Provide the [X, Y] coordinate of the cell's center where the given text is located.  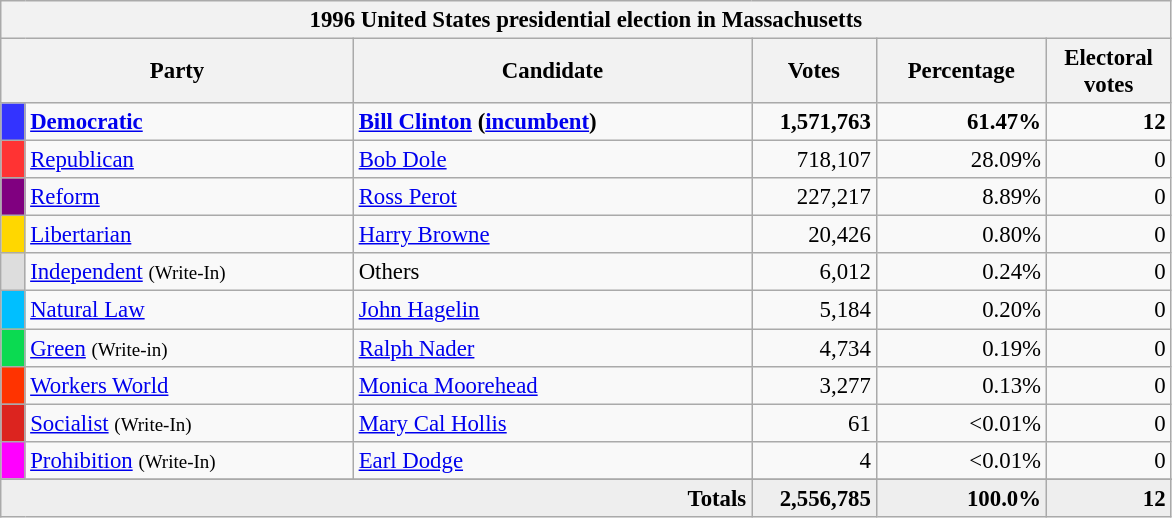
Republican [189, 160]
1,571,763 [814, 122]
Socialist (Write-In) [189, 423]
Electoral votes [1108, 72]
Democratic [189, 122]
Party [178, 72]
Bill Clinton (incumbent) [552, 122]
61 [814, 423]
4 [814, 460]
718,107 [814, 160]
Mary Cal Hollis [552, 423]
John Hagelin [552, 310]
Natural Law [189, 310]
0.20% [961, 310]
28.09% [961, 160]
1996 United States presidential election in Massachusetts [586, 20]
Percentage [961, 72]
Libertarian [189, 235]
Ross Perot [552, 197]
4,734 [814, 348]
Bob Dole [552, 160]
6,012 [814, 273]
Candidate [552, 72]
100.0% [961, 498]
Others [552, 273]
0.19% [961, 348]
Votes [814, 72]
227,217 [814, 197]
0.24% [961, 273]
61.47% [961, 122]
Totals [376, 498]
Harry Browne [552, 235]
0.80% [961, 235]
Green (Write-in) [189, 348]
0.13% [961, 385]
Earl Dodge [552, 460]
Monica Moorehead [552, 385]
20,426 [814, 235]
Reform [189, 197]
Independent (Write-In) [189, 273]
5,184 [814, 310]
Ralph Nader [552, 348]
8.89% [961, 197]
Prohibition (Write-In) [189, 460]
Workers World [189, 385]
3,277 [814, 385]
2,556,785 [814, 498]
